From the cell containing the given text, extract its center point as [x, y] coordinate. 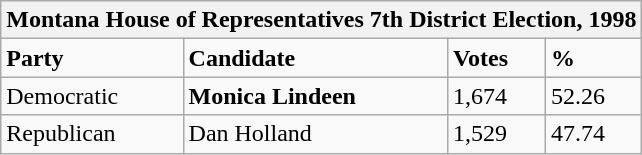
Republican [92, 134]
Monica Lindeen [315, 96]
Party [92, 58]
Votes [496, 58]
52.26 [594, 96]
% [594, 58]
47.74 [594, 134]
Dan Holland [315, 134]
1,674 [496, 96]
1,529 [496, 134]
Democratic [92, 96]
Montana House of Representatives 7th District Election, 1998 [322, 20]
Candidate [315, 58]
